For the text-containing cell, return its midpoint in [X, Y] coordinate format. 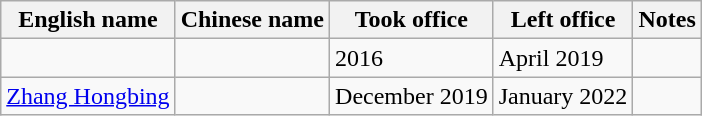
Left office [563, 20]
Chinese name [252, 20]
December 2019 [412, 96]
Notes [667, 20]
Zhang Hongbing [88, 96]
April 2019 [563, 58]
January 2022 [563, 96]
Took office [412, 20]
English name [88, 20]
2016 [412, 58]
